Return (x, y) of the center of cell containing provided text 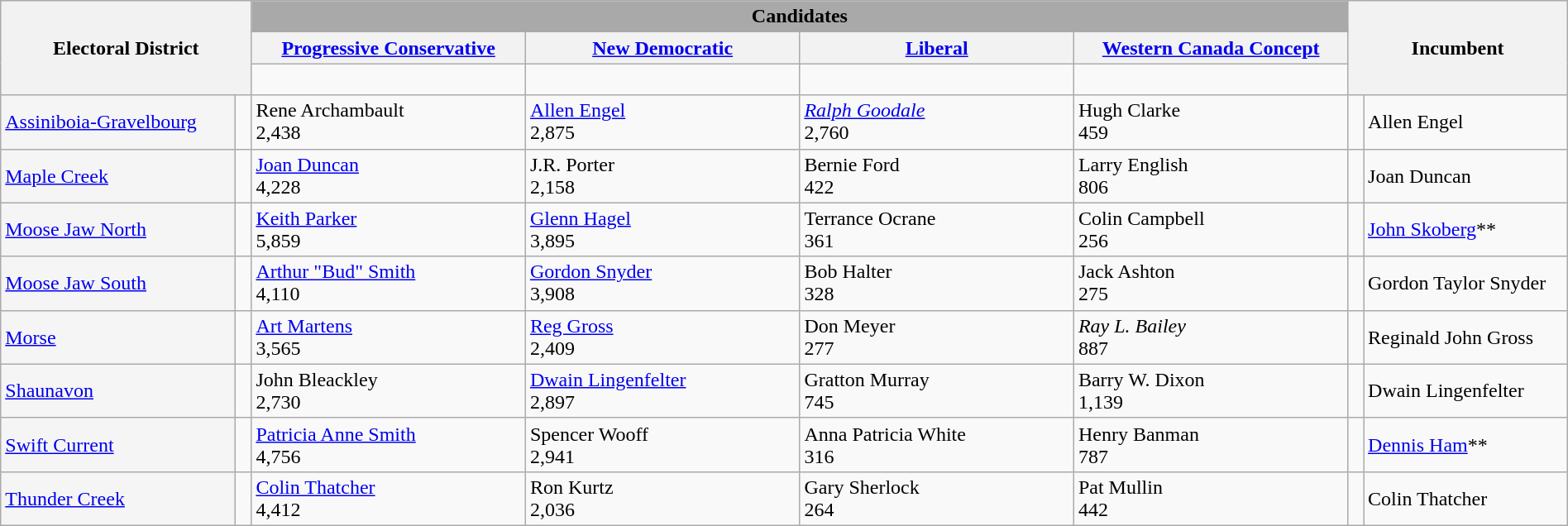
Allen Engel 2,875 (662, 122)
Dennis Ham** (1465, 445)
Rene Archambault 2,438 (389, 122)
Candidates (800, 17)
Bob Halter 328 (937, 283)
Reginald John Gross (1465, 337)
Larry English 806 (1211, 175)
Ray L. Bailey 887 (1211, 337)
Electoral District (126, 48)
Joan Duncan 4,228 (389, 175)
Gratton Murray 745 (937, 390)
Reg Gross 2,409 (662, 337)
Liberal (937, 48)
Gordon Taylor Snyder (1465, 283)
Art Martens 3,565 (389, 337)
Anna Patricia White 316 (937, 445)
Arthur "Bud" Smith4,110 (389, 283)
John Bleackley 2,730 (389, 390)
Spencer Wooff 2,941 (662, 445)
Bernie Ford 422 (937, 175)
Ralph Goodale 2,760 (937, 122)
Assiniboia-Gravelbourg (117, 122)
Western Canada Concept (1211, 48)
New Democratic (662, 48)
Joan Duncan (1465, 175)
John Skoberg** (1465, 230)
Progressive Conservative (389, 48)
Colin Thatcher 4,412 (389, 498)
J.R. Porter 2,158 (662, 175)
Barry W. Dixon 1,139 (1211, 390)
Dwain Lingenfelter 2,897 (662, 390)
Jack Ashton 275 (1211, 283)
Incumbent (1457, 48)
Terrance Ocrane 361 (937, 230)
Morse (117, 337)
Hugh Clarke 459 (1211, 122)
Allen Engel (1465, 122)
Moose Jaw South (117, 283)
Keith Parker 5,859 (389, 230)
Ron Kurtz 2,036 (662, 498)
Moose Jaw North (117, 230)
Henry Banman 787 (1211, 445)
Gary Sherlock 264 (937, 498)
Colin Thatcher (1465, 498)
Dwain Lingenfelter (1465, 390)
Glenn Hagel 3,895 (662, 230)
Patricia Anne Smith 4,756 (389, 445)
Swift Current (117, 445)
Pat Mullin 442 (1211, 498)
Colin Campbell 256 (1211, 230)
Thunder Creek (117, 498)
Maple Creek (117, 175)
Gordon Snyder 3,908 (662, 283)
Shaunavon (117, 390)
Don Meyer 277 (937, 337)
